For the text-containing cell, return its midpoint in [X, Y] coordinate format. 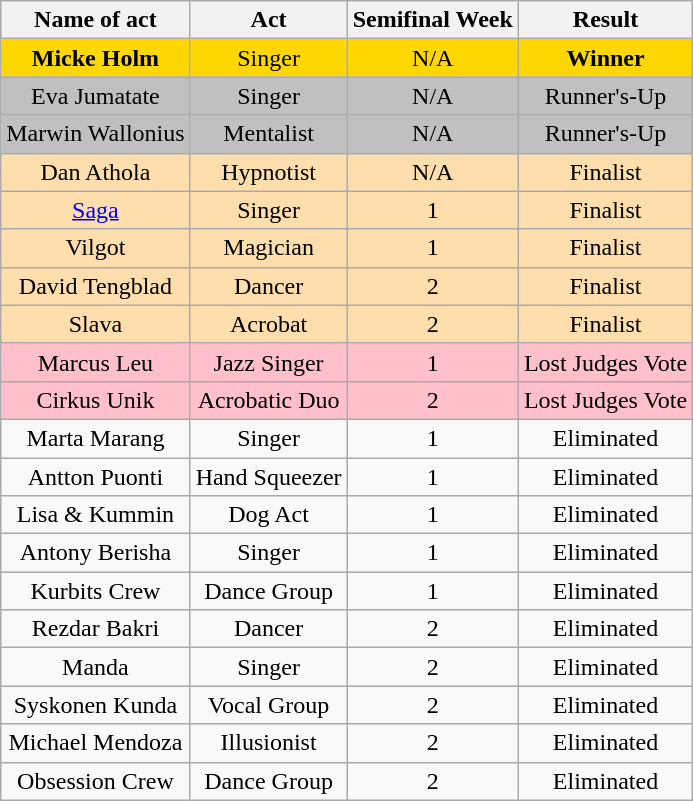
Winner [605, 58]
Eva Jumatate [96, 96]
Hand Squeezer [268, 477]
Dan Athola [96, 172]
Manda [96, 667]
Marcus Leu [96, 362]
Vocal Group [268, 705]
Kurbits Crew [96, 591]
Jazz Singer [268, 362]
Illusionist [268, 743]
Marta Marang [96, 438]
Acrobatic Duo [268, 400]
Hypnotist [268, 172]
Rezdar Bakri [96, 629]
Cirkus Unik [96, 400]
Syskonen Kunda [96, 705]
Name of act [96, 20]
Michael Mendoza [96, 743]
Magician [268, 248]
Dog Act [268, 515]
Saga [96, 210]
Marwin Wallonius [96, 134]
Lisa & Kummin [96, 515]
Antony Berisha [96, 553]
Act [268, 20]
Micke Holm [96, 58]
David Tengblad [96, 286]
Result [605, 20]
Semifinal Week [432, 20]
Vilgot [96, 248]
Slava [96, 324]
Antton Puonti [96, 477]
Obsession Crew [96, 781]
Mentalist [268, 134]
Acrobat [268, 324]
